Extract the [X, Y] coordinate from the center of the cell holding the provided text.  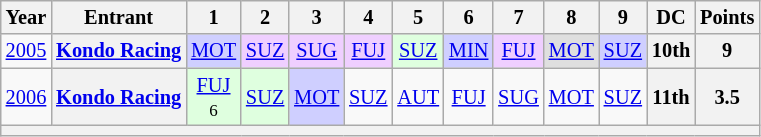
Year [26, 17]
Entrant [118, 17]
3 [316, 17]
FUJ6 [214, 97]
3.5 [727, 97]
MIN [468, 51]
5 [418, 17]
11th [671, 97]
2006 [26, 97]
DC [671, 17]
2 [265, 17]
10th [671, 51]
Points [727, 17]
4 [368, 17]
1 [214, 17]
2005 [26, 51]
6 [468, 17]
AUT [418, 97]
8 [572, 17]
7 [518, 17]
